Output the (x, y) coordinate of the center of the cell containing the given text.  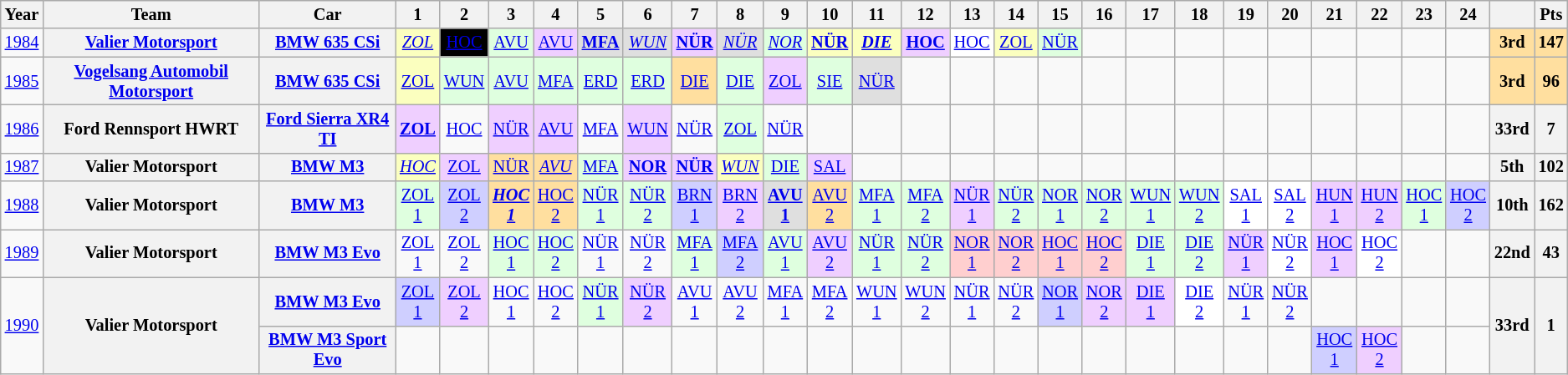
SAL (830, 167)
9 (786, 14)
Ford Rennsport HWRT (151, 129)
22 (1380, 14)
Year (22, 14)
SAL2 (1290, 205)
22nd (1512, 253)
1984 (22, 43)
3 (511, 14)
1990 (22, 326)
HUN1 (1335, 205)
BRN1 (695, 205)
SIE (830, 81)
1987 (22, 167)
5th (1512, 167)
1988 (22, 205)
HUN2 (1380, 205)
Ford Sierra XR4 TI (328, 129)
17 (1151, 14)
21 (1335, 14)
6 (647, 14)
4 (555, 14)
20 (1290, 14)
147 (1551, 43)
24 (1468, 14)
Vogelsang Automobil Motorsport (151, 81)
1989 (22, 253)
10 (830, 14)
96 (1551, 81)
14 (1015, 14)
102 (1551, 167)
10th (1512, 205)
15 (1060, 14)
5 (600, 14)
13 (972, 14)
19 (1246, 14)
18 (1199, 14)
Car (328, 14)
SAL1 (1246, 205)
43 (1551, 253)
2 (464, 14)
12 (925, 14)
1985 (22, 81)
BRN2 (741, 205)
11 (876, 14)
23 (1423, 14)
8 (741, 14)
BMW M3 Sport Evo (328, 350)
Pts (1551, 14)
Team (151, 14)
16 (1104, 14)
162 (1551, 205)
1986 (22, 129)
